Search for the cell housing the specified text and yield its [X, Y] center coordinate. 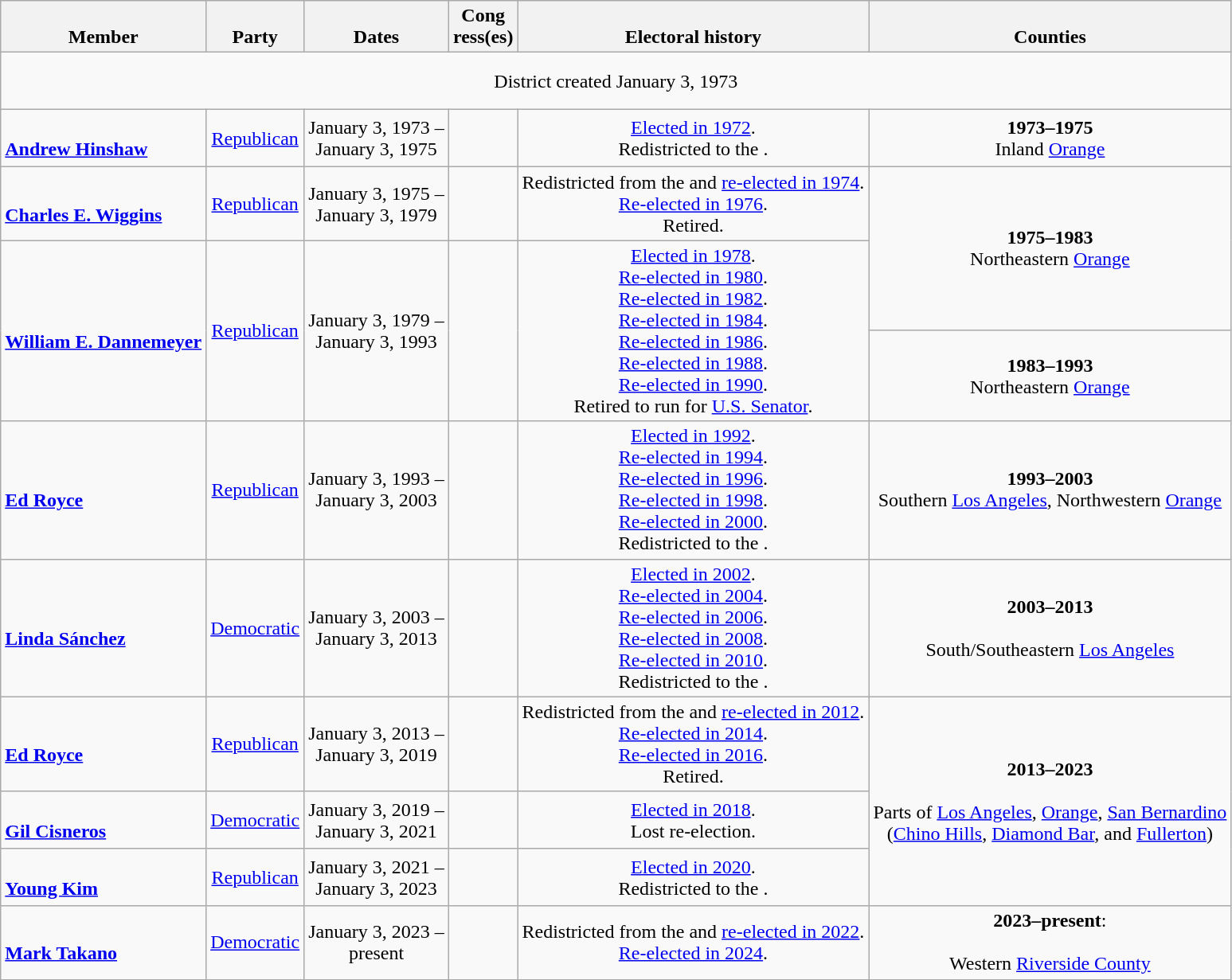
January 3, 2023 –present [377, 943]
1973–1975Inland Orange [1050, 139]
Linda Sánchez [104, 627]
Elected in 2020.Redistricted to the . [693, 877]
January 3, 1973 –January 3, 1975 [377, 139]
Elected in 1972.Redistricted to the . [693, 139]
Electoral history [693, 27]
January 3, 1979 –January 3, 1993 [377, 331]
Redistricted from the and re-elected in 2022.Re-elected in 2024. [693, 943]
Elected in 2018.Lost re-election. [693, 820]
Young Kim [104, 877]
Dates [377, 27]
January 3, 2003 –January 3, 2013 [377, 627]
Elected in 2002.Re-elected in 2004.Re-elected in 2006.Re-elected in 2008.Re-elected in 2010.Redistricted to the . [693, 627]
Party [255, 27]
Congress(es) [483, 27]
Member [104, 27]
January 3, 2013 –January 3, 2019 [377, 744]
1993–2003Southern Los Angeles, Northwestern Orange [1050, 490]
Charles E. Wiggins [104, 204]
Mark Takano [104, 943]
Gil Cisneros [104, 820]
Counties [1050, 27]
Andrew Hinshaw [104, 139]
January 3, 2021 –January 3, 2023 [377, 877]
District created January 3, 1973 [616, 81]
1983–1993Northeastern Orange [1050, 376]
Elected in 1992.Re-elected in 1994.Re-elected in 1996.Re-elected in 1998.Re-elected in 2000.Redistricted to the . [693, 490]
Redistricted from the and re-elected in 1974.Re-elected in 1976.Retired. [693, 204]
2003–2013South/Southeastern Los Angeles [1050, 627]
January 3, 2019 –January 3, 2021 [377, 820]
Redistricted from the and re-elected in 2012.Re-elected in 2014.Re-elected in 2016.Retired. [693, 744]
2023–present:Western Riverside County [1050, 943]
2013–2023Parts of Los Angeles, Orange, San Bernardino(Chino Hills, Diamond Bar, and Fullerton) [1050, 801]
January 3, 1975 –January 3, 1979 [377, 204]
William E. Dannemeyer [104, 331]
1975–1983Northeastern Orange [1050, 249]
January 3, 1993 –January 3, 2003 [377, 490]
